For the text-containing cell, return its midpoint in [X, Y] coordinate format. 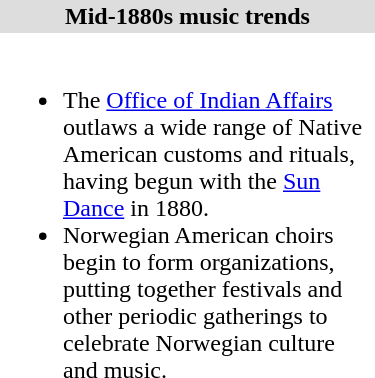
Mid-1880s music trends [188, 16]
